Extract the [x, y] coordinate from the center of the cell holding the provided text.  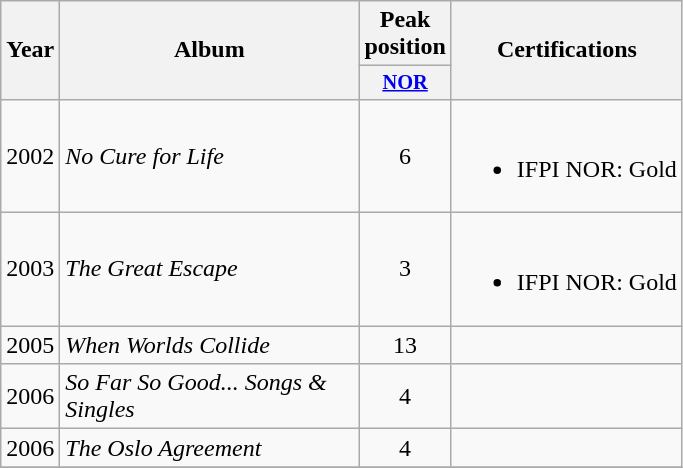
Certifications [566, 50]
Album [210, 50]
2005 [30, 345]
Peak position [405, 34]
The Oslo Agreement [210, 448]
When Worlds Collide [210, 345]
13 [405, 345]
No Cure for Life [210, 156]
3 [405, 270]
6 [405, 156]
Year [30, 50]
The Great Escape [210, 270]
NOR [405, 83]
2003 [30, 270]
2002 [30, 156]
So Far So Good... Songs & Singles [210, 396]
